Scan for the cell matching the given text and deliver its [X, Y] coordinate at center. 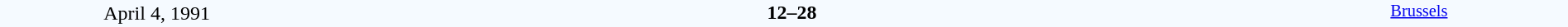
April 4, 1991 [157, 13]
12–28 [791, 12]
Brussels [1419, 13]
